Locate the cell with the specified text and output its (X, Y) center coordinate. 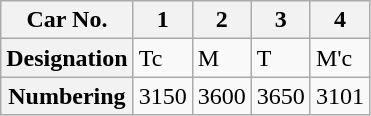
3650 (280, 96)
2 (222, 20)
1 (162, 20)
T (280, 58)
3101 (340, 96)
3 (280, 20)
Car No. (67, 20)
M'c (340, 58)
Numbering (67, 96)
4 (340, 20)
Tc (162, 58)
Designation (67, 58)
3150 (162, 96)
M (222, 58)
3600 (222, 96)
